Capture the cell that displays the provided text and extract its [X, Y] central coordinate. 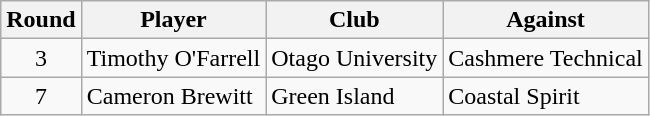
Green Island [354, 96]
Player [174, 20]
Cameron Brewitt [174, 96]
3 [41, 58]
Club [354, 20]
7 [41, 96]
Cashmere Technical [546, 58]
Otago University [354, 58]
Against [546, 20]
Round [41, 20]
Timothy O'Farrell [174, 58]
Coastal Spirit [546, 96]
